Return (X, Y) of the center of cell containing provided text 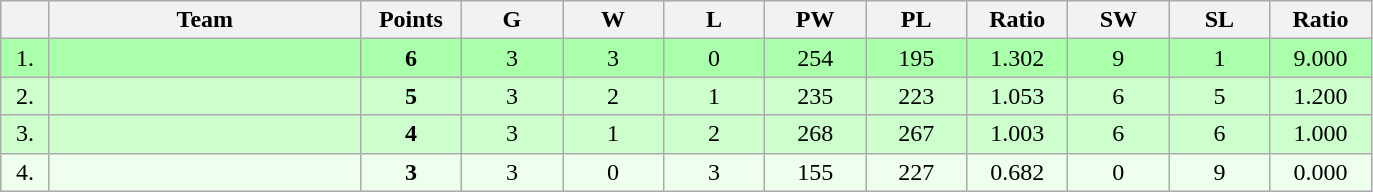
1.200 (1320, 96)
1. (26, 58)
G (512, 20)
L (714, 20)
Points (410, 20)
4 (410, 134)
267 (916, 134)
SW (1118, 20)
3. (26, 134)
9.000 (1320, 58)
PW (816, 20)
SL (1220, 20)
Team (204, 20)
0.682 (1018, 172)
1.053 (1018, 96)
268 (816, 134)
PL (916, 20)
235 (816, 96)
254 (816, 58)
227 (916, 172)
0.000 (1320, 172)
W (612, 20)
1.000 (1320, 134)
223 (916, 96)
1.003 (1018, 134)
4. (26, 172)
155 (816, 172)
195 (916, 58)
1.302 (1018, 58)
2. (26, 96)
